Capture the cell that displays the provided text and extract its [X, Y] central coordinate. 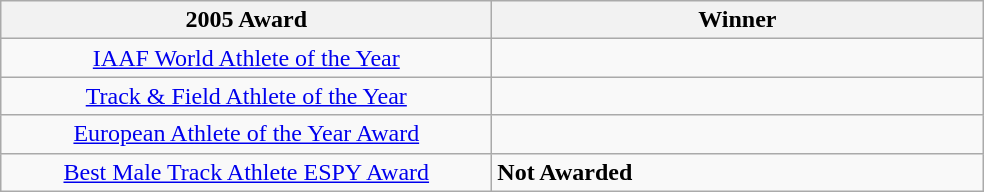
Not Awarded [738, 172]
Track & Field Athlete of the Year [246, 96]
IAAF World Athlete of the Year [246, 58]
Best Male Track Athlete ESPY Award [246, 172]
European Athlete of the Year Award [246, 134]
Winner [738, 20]
2005 Award [246, 20]
